Capture the cell that displays the provided text and extract its [X, Y] central coordinate. 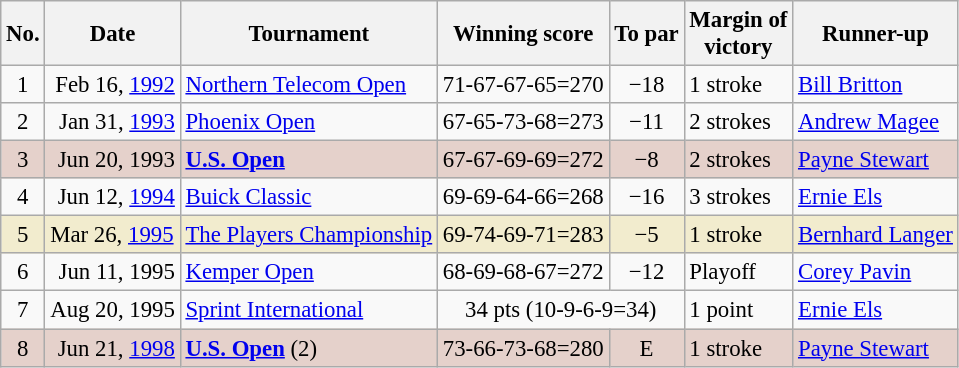
Jun 11, 1995 [112, 273]
−16 [646, 197]
U.S. Open [308, 160]
8 [23, 348]
Phoenix Open [308, 122]
Winning score [524, 34]
68-69-68-67=272 [524, 273]
No. [23, 34]
Runner-up [876, 34]
69-69-64-66=268 [524, 197]
34 pts (10-9-6-9=34) [561, 310]
4 [23, 197]
Sprint International [308, 310]
Jun 20, 1993 [112, 160]
Tournament [308, 34]
6 [23, 273]
5 [23, 235]
67-65-73-68=273 [524, 122]
U.S. Open (2) [308, 348]
1 point [738, 310]
E [646, 348]
−18 [646, 85]
The Players Championship [308, 235]
Andrew Magee [876, 122]
69-74-69-71=283 [524, 235]
−12 [646, 273]
Jan 31, 1993 [112, 122]
To par [646, 34]
Jun 12, 1994 [112, 197]
Playoff [738, 273]
−8 [646, 160]
71-67-67-65=270 [524, 85]
Date [112, 34]
Bernhard Langer [876, 235]
73-66-73-68=280 [524, 348]
Jun 21, 1998 [112, 348]
Aug 20, 1995 [112, 310]
3 strokes [738, 197]
Corey Pavin [876, 273]
Mar 26, 1995 [112, 235]
1 [23, 85]
Feb 16, 1992 [112, 85]
Buick Classic [308, 197]
Kemper Open [308, 273]
7 [23, 310]
3 [23, 160]
67-67-69-69=272 [524, 160]
Northern Telecom Open [308, 85]
2 [23, 122]
Margin ofvictory [738, 34]
Bill Britton [876, 85]
−11 [646, 122]
−5 [646, 235]
